From the cell containing the given text, extract its center point as (X, Y) coordinate. 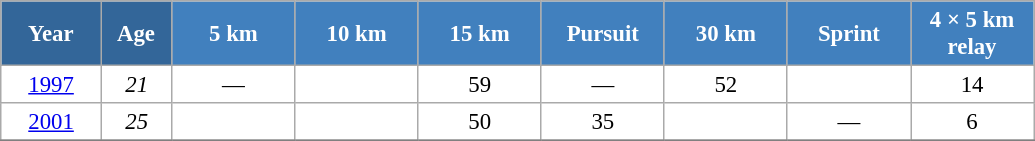
52 (726, 85)
50 (480, 122)
Age (136, 34)
25 (136, 122)
15 km (480, 34)
Sprint (848, 34)
10 km (356, 34)
Pursuit (602, 34)
2001 (52, 122)
14 (972, 85)
5 km (234, 34)
35 (602, 122)
4 × 5 km relay (972, 34)
6 (972, 122)
21 (136, 85)
Year (52, 34)
30 km (726, 34)
59 (480, 85)
1997 (52, 85)
